Identify which cell holds the provided text, then report its (X, Y) central coordinate. 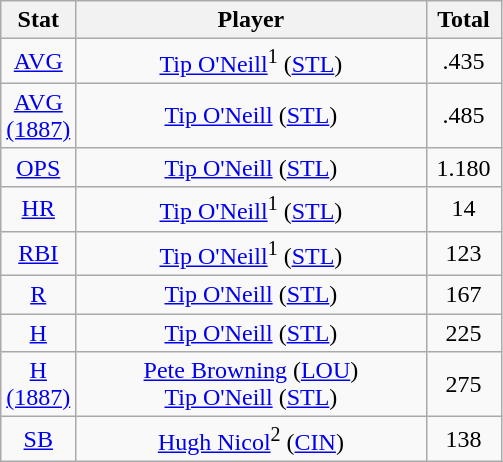
H(1887) (38, 384)
167 (464, 295)
OPS (38, 167)
225 (464, 333)
Hugh Nicol2 (CIN) (251, 440)
RBI (38, 254)
Pete Browning (LOU)Tip O'Neill (STL) (251, 384)
AVG (38, 62)
123 (464, 254)
1.180 (464, 167)
Player (251, 20)
138 (464, 440)
Total (464, 20)
R (38, 295)
14 (464, 208)
HR (38, 208)
H (38, 333)
AVG(1887) (38, 116)
.435 (464, 62)
275 (464, 384)
.485 (464, 116)
Stat (38, 20)
SB (38, 440)
